For the text-containing cell, return its midpoint in [x, y] coordinate format. 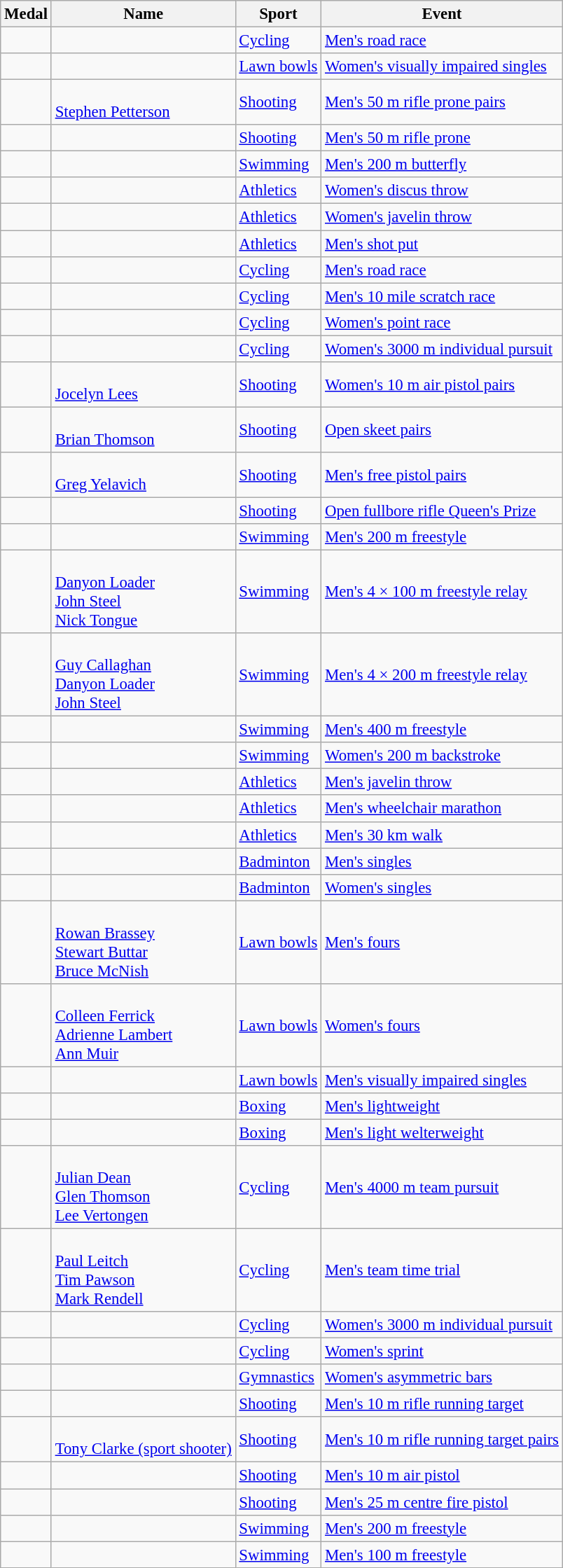
Men's 25 m centre fire pistol [443, 1502]
Men's 10 m rifle running target pairs [443, 1440]
Men's 30 km walk [443, 835]
Men's fours [443, 943]
Julian DeanGlen ThomsonLee Vertongen [143, 1188]
Women's javelin throw [443, 217]
Men's 100 m freestyle [443, 1555]
Women's fours [443, 1025]
Men's 4 × 200 m freestyle relay [443, 675]
Paul LeitchTim PawsonMark Rendell [143, 1270]
Women's sprint [443, 1352]
Men's free pistol pairs [443, 475]
Men's shot put [443, 244]
Tony Clarke (sport shooter) [143, 1440]
Jocelyn Lees [143, 385]
Men's singles [443, 861]
Men's light welterweight [443, 1132]
Men's 4 × 100 m freestyle relay [443, 592]
Men's javelin throw [443, 782]
Women's visually impaired singles [443, 67]
Men's visually impaired singles [443, 1080]
Women's asymmetric bars [443, 1378]
Name [143, 14]
Men's 50 m rifle prone [443, 138]
Men's 400 m freestyle [443, 730]
Women's discus throw [443, 191]
Women's 10 m air pistol pairs [443, 385]
Men's 10 m air pistol [443, 1476]
Women's point race [443, 322]
Event [443, 14]
Sport [279, 14]
Women's 200 m backstroke [443, 756]
Stephen Petterson [143, 102]
Gymnastics [279, 1378]
Men's 4000 m team pursuit [443, 1188]
Brian Thomson [143, 430]
Open fullbore rifle Queen's Prize [443, 511]
Rowan BrasseyStewart ButtarBruce McNish [143, 943]
Medal [27, 14]
Women's singles [443, 887]
Men's 10 m rifle running target [443, 1404]
Men's wheelchair marathon [443, 809]
Open skeet pairs [443, 430]
Men's 200 m butterfly [443, 165]
Men's 50 m rifle prone pairs [443, 102]
Men's 10 mile scratch race [443, 296]
Men's team time trial [443, 1270]
Guy CallaghanDanyon LoaderJohn Steel [143, 675]
Colleen FerrickAdrienne LambertAnn Muir [143, 1025]
Men's lightweight [443, 1106]
Danyon LoaderJohn SteelNick Tongue [143, 592]
Greg Yelavich [143, 475]
